Output the [X, Y] coordinate of the center of the cell containing the given text.  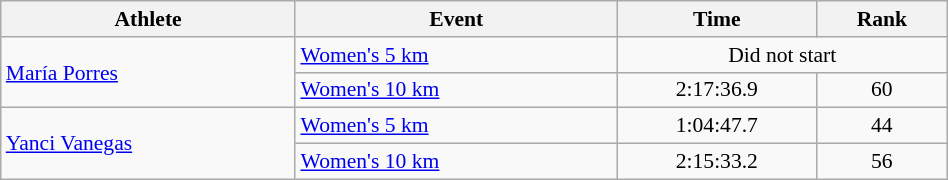
Time [716, 19]
María Porres [148, 72]
2:17:36.9 [716, 90]
Yanci Vanegas [148, 144]
44 [882, 126]
56 [882, 162]
Rank [882, 19]
Athlete [148, 19]
Event [456, 19]
1:04:47.7 [716, 126]
60 [882, 90]
2:15:33.2 [716, 162]
Did not start [782, 55]
